From the cell containing the given text, extract its center point as (x, y) coordinate. 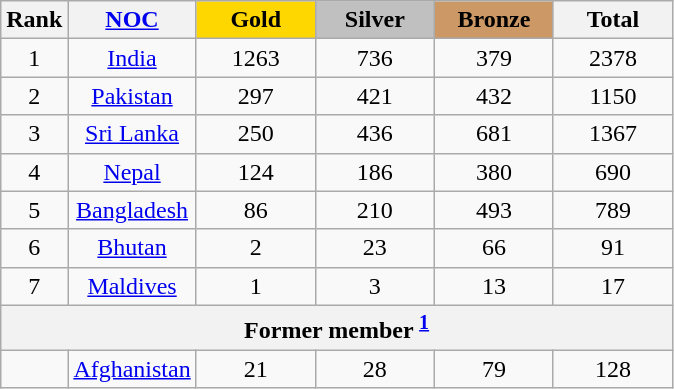
1150 (612, 96)
Rank (34, 20)
4 (34, 172)
124 (256, 172)
789 (612, 210)
7 (34, 286)
Bronze (494, 20)
379 (494, 58)
21 (256, 369)
23 (374, 248)
Bangladesh (132, 210)
NOC (132, 20)
421 (374, 96)
5 (34, 210)
1367 (612, 134)
66 (494, 248)
493 (494, 210)
736 (374, 58)
210 (374, 210)
17 (612, 286)
86 (256, 210)
Former member 1 (337, 328)
Pakistan (132, 96)
690 (612, 172)
681 (494, 134)
250 (256, 134)
28 (374, 369)
13 (494, 286)
1263 (256, 58)
Total (612, 20)
Bhutan (132, 248)
Silver (374, 20)
Sri Lanka (132, 134)
India (132, 58)
Gold (256, 20)
Maldives (132, 286)
Afghanistan (132, 369)
380 (494, 172)
6 (34, 248)
432 (494, 96)
79 (494, 369)
91 (612, 248)
297 (256, 96)
2378 (612, 58)
436 (374, 134)
186 (374, 172)
Nepal (132, 172)
128 (612, 369)
